Return the (x, y) coordinate for the center point of the cell that contains the specified text.  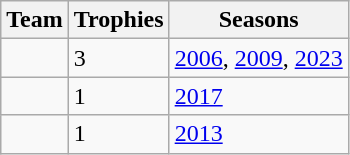
Trophies (118, 20)
2006, 2009, 2023 (258, 58)
Seasons (258, 20)
3 (118, 58)
2013 (258, 134)
Team (35, 20)
2017 (258, 96)
